Detect which cell encompasses the target text, then output its [X, Y] center coordinate. 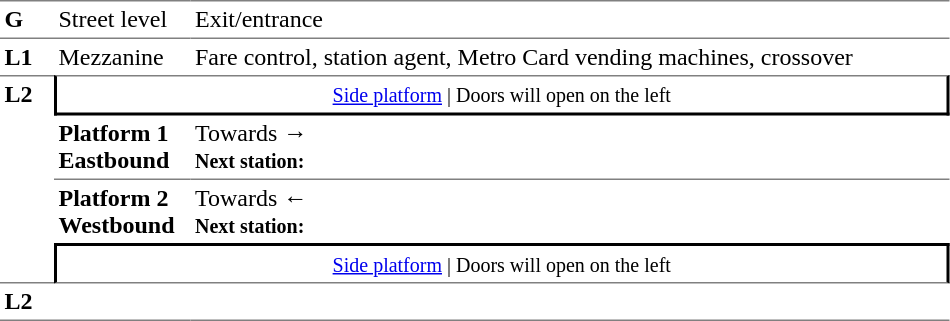
G [27, 20]
Platform 1Eastbound [122, 148]
Mezzanine [122, 57]
L1 [27, 57]
Platform 2 Westbound [122, 212]
Fare control, station agent, Metro Card vending machines, crossover [570, 57]
Exit/entrance [570, 20]
Towards → Next station: [570, 148]
Towards ← Next station: [570, 212]
L2 [27, 179]
Street level [122, 20]
